Detect which cell encompasses the target text, then output its (X, Y) center coordinate. 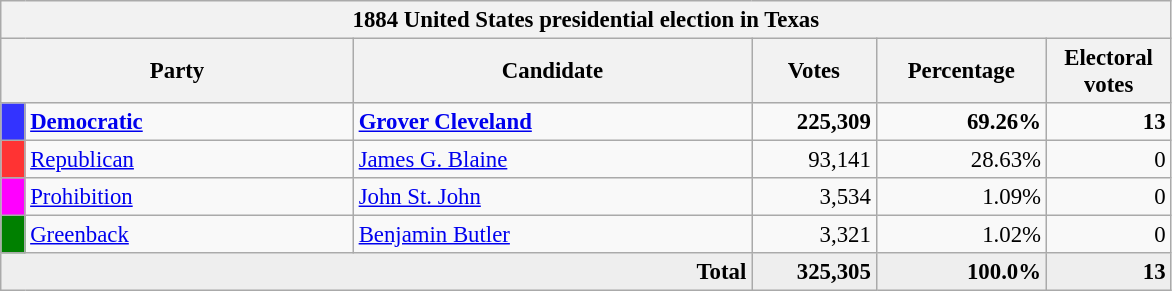
Percentage (961, 72)
1.02% (961, 235)
3,321 (814, 235)
Democratic (189, 122)
93,141 (814, 160)
1884 United States presidential election in Texas (586, 20)
13 (1108, 122)
James G. Blaine (552, 160)
Benjamin Butler (552, 235)
69.26% (961, 122)
Party (178, 72)
225,309 (814, 122)
Republican (189, 160)
3,534 (814, 197)
Electoral votes (1108, 72)
Candidate (552, 72)
Prohibition (189, 197)
28.63% (961, 160)
Greenback (189, 235)
1.09% (961, 197)
Votes (814, 72)
John St. John (552, 197)
Grover Cleveland (552, 122)
